Search for the cell housing the specified text and yield its [x, y] center coordinate. 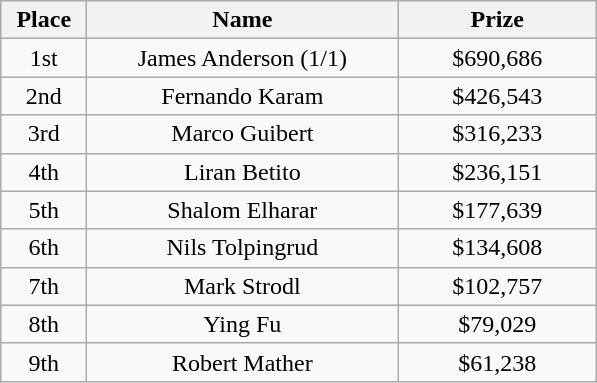
8th [44, 324]
$61,238 [498, 362]
$690,686 [498, 58]
2nd [44, 96]
Mark Strodl [242, 286]
Robert Mather [242, 362]
$426,543 [498, 96]
$236,151 [498, 172]
$177,639 [498, 210]
Shalom Elharar [242, 210]
1st [44, 58]
$316,233 [498, 134]
$79,029 [498, 324]
3rd [44, 134]
Marco Guibert [242, 134]
7th [44, 286]
4th [44, 172]
Place [44, 20]
Nils Tolpingrud [242, 248]
Prize [498, 20]
$134,608 [498, 248]
Name [242, 20]
6th [44, 248]
James Anderson (1/1) [242, 58]
5th [44, 210]
Liran Betito [242, 172]
Ying Fu [242, 324]
9th [44, 362]
Fernando Karam [242, 96]
$102,757 [498, 286]
